Extract the [x, y] coordinate from the center of the cell holding the provided text.  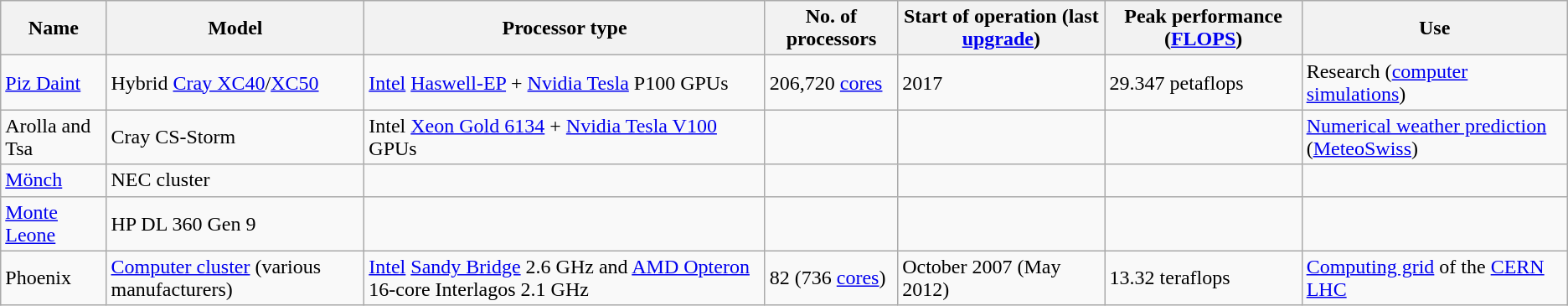
No. of processors [831, 29]
2017 [1002, 82]
206,720 cores [831, 82]
Processor type [565, 29]
Cray CS-Storm [235, 137]
Piz Daint [54, 82]
Intel Haswell-EP + Nvidia Tesla P100 GPUs [565, 82]
October 2007 (May 2012) [1002, 278]
Arolla and Tsa [54, 137]
Start of operation (last upgrade) [1002, 29]
Intel Sandy Bridge 2.6 GHz and AMD Opteron 16-core Interlagos 2.1 GHz [565, 278]
Computing grid of the CERN LHC [1434, 278]
Peak performance (FLOPS) [1203, 29]
Phoenix [54, 278]
29.347 petaflops [1203, 82]
Intel Xeon Gold 6134 + Nvidia Tesla V100 GPUs [565, 137]
Mönch [54, 180]
NEC cluster [235, 180]
Research (computer simulations) [1434, 82]
Name [54, 29]
82 (736 cores) [831, 278]
Use [1434, 29]
Numerical weather prediction (MeteoSwiss) [1434, 137]
Hybrid Cray XC40/XC50 [235, 82]
13.32 teraflops [1203, 278]
HP DL 360 Gen 9 [235, 223]
Model [235, 29]
Monte Leone [54, 223]
Computer cluster (various manufacturers) [235, 278]
